Return the (X, Y) coordinate for the center point of the cell that contains the specified text.  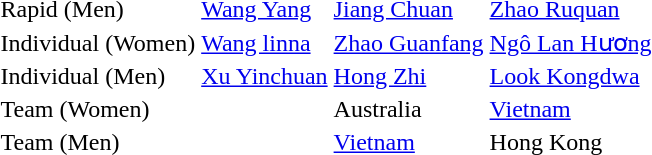
Zhao Guanfang (408, 43)
Xu Yinchuan (264, 77)
Australia (408, 109)
Hong Zhi (408, 77)
Wang linna (264, 43)
